Scan for the cell matching the given text and deliver its (x, y) coordinate at center. 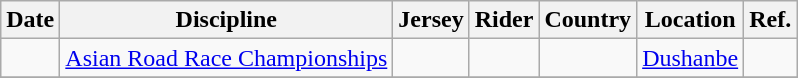
Rider (504, 20)
Location (690, 20)
Jersey (431, 20)
Asian Road Race Championships (226, 58)
Country (588, 20)
Ref. (770, 20)
Dushanbe (690, 58)
Date (30, 20)
Discipline (226, 20)
